Search for the cell housing the specified text and yield its (X, Y) center coordinate. 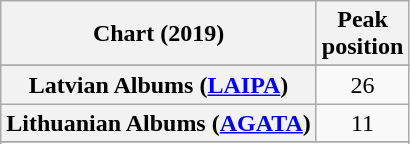
Chart (2019) (159, 34)
26 (362, 85)
11 (362, 123)
Lithuanian Albums (AGATA) (159, 123)
Peakposition (362, 34)
Latvian Albums (LAIPA) (159, 85)
